Capture the cell that displays the provided text and extract its [X, Y] central coordinate. 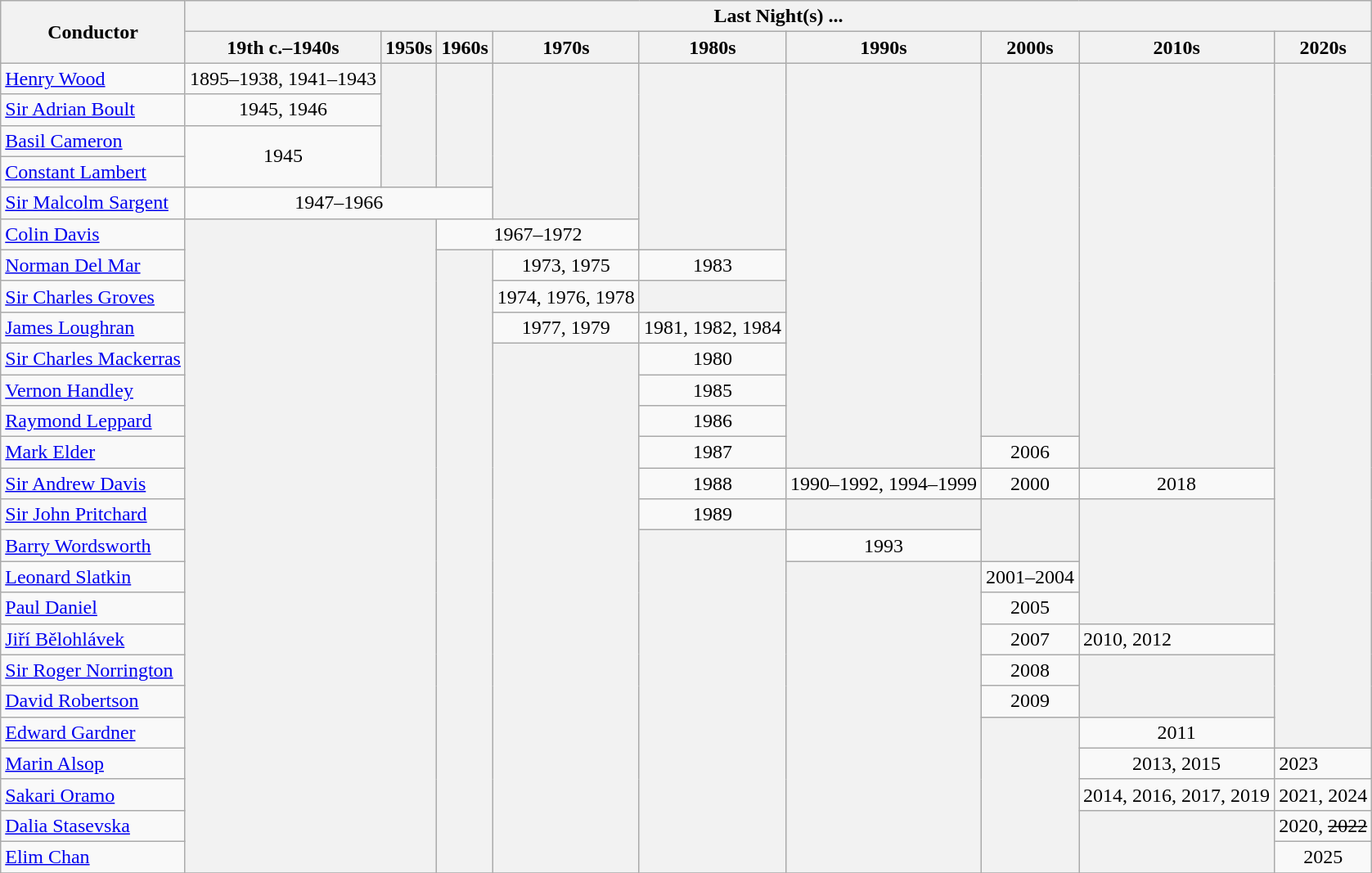
1980s [712, 47]
Barry Wordsworth [93, 546]
James Loughran [93, 327]
1950s [408, 47]
2020, 2022 [1324, 826]
1945, 1946 [283, 110]
Raymond Leppard [93, 421]
2018 [1176, 484]
2007 [1029, 639]
1987 [712, 452]
1945 [283, 156]
1895–1938, 1941–1943 [283, 79]
1983 [712, 265]
1980 [712, 358]
Sir Charles Groves [93, 296]
Sir Roger Norrington [93, 670]
Dalia Stasevska [93, 826]
Henry Wood [93, 79]
1947–1966 [339, 203]
1974, 1976, 1978 [566, 296]
Leonard Slatkin [93, 577]
Jiří Bělohlávek [93, 639]
1970s [566, 47]
2008 [1029, 670]
2011 [1176, 732]
Last Night(s) ... [778, 16]
1977, 1979 [566, 327]
Elim Chan [93, 857]
Paul Daniel [93, 608]
1988 [712, 484]
Sir Andrew Davis [93, 484]
2000s [1029, 47]
19th c.–1940s [283, 47]
Colin Davis [93, 234]
2025 [1324, 857]
David Robertson [93, 701]
1990s [884, 47]
Vernon Handley [93, 390]
Mark Elder [93, 452]
Marin Alsop [93, 763]
2021, 2024 [1324, 794]
2010, 2012 [1176, 639]
2005 [1029, 608]
1981, 1982, 1984 [712, 327]
2014, 2016, 2017, 2019 [1176, 794]
1986 [712, 421]
1985 [712, 390]
Basil Cameron [93, 141]
1990–1992, 1994–1999 [884, 484]
1967–1972 [538, 234]
Sir John Pritchard [93, 515]
Constant Lambert [93, 172]
Sir Charles Mackerras [93, 358]
2006 [1029, 452]
1989 [712, 515]
2023 [1324, 763]
Conductor [93, 32]
1960s [465, 47]
Edward Gardner [93, 732]
Sakari Oramo [93, 794]
2013, 2015 [1176, 763]
2000 [1029, 484]
Sir Adrian Boult [93, 110]
1993 [884, 546]
Sir Malcolm Sargent [93, 203]
1973, 1975 [566, 265]
2009 [1029, 701]
Norman Del Mar [93, 265]
2010s [1176, 47]
2001–2004 [1029, 577]
2020s [1324, 47]
